Return [X, Y] of the center of cell containing provided text 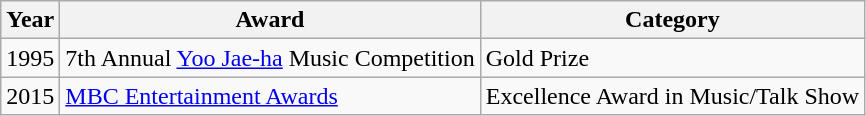
MBC Entertainment Awards [270, 96]
Category [672, 20]
Award [270, 20]
7th Annual Yoo Jae-ha Music Competition [270, 58]
Excellence Award in Music/Talk Show [672, 96]
1995 [30, 58]
Year [30, 20]
2015 [30, 96]
Gold Prize [672, 58]
